Return [x, y] of the center of cell containing provided text 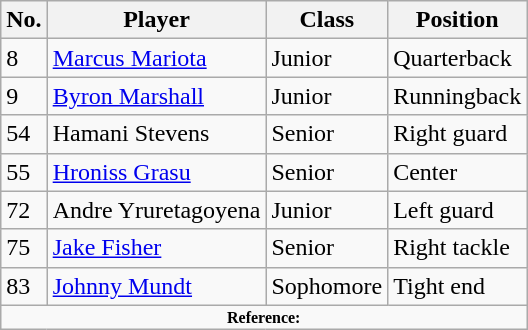
72 [24, 210]
Quarterback [458, 58]
Right tackle [458, 248]
55 [24, 172]
Johnny Mundt [156, 286]
Sophomore [327, 286]
Left guard [458, 210]
Center [458, 172]
Byron Marshall [156, 96]
Jake Fisher [156, 248]
54 [24, 134]
Runningback [458, 96]
Right guard [458, 134]
Reference: [264, 317]
Hroniss Grasu [156, 172]
Hamani Stevens [156, 134]
Andre Yruretagoyena [156, 210]
Position [458, 20]
83 [24, 286]
8 [24, 58]
Marcus Mariota [156, 58]
No. [24, 20]
Tight end [458, 286]
75 [24, 248]
Class [327, 20]
9 [24, 96]
Player [156, 20]
